Find where the given text appears and provide that cell's center as (X, Y) coordinate. 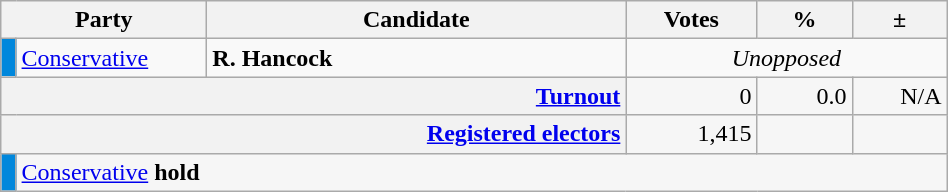
Unopposed (786, 58)
N/A (900, 96)
0 (692, 96)
Conservative (112, 58)
0.0 (804, 96)
Party (104, 20)
± (900, 20)
Conservative hold (482, 172)
Registered electors (314, 134)
Turnout (314, 96)
Votes (692, 20)
R. Hancock (416, 58)
Candidate (416, 20)
1,415 (692, 134)
% (804, 20)
